Provide the [x, y] coordinate of the cell's center where the given text is located.  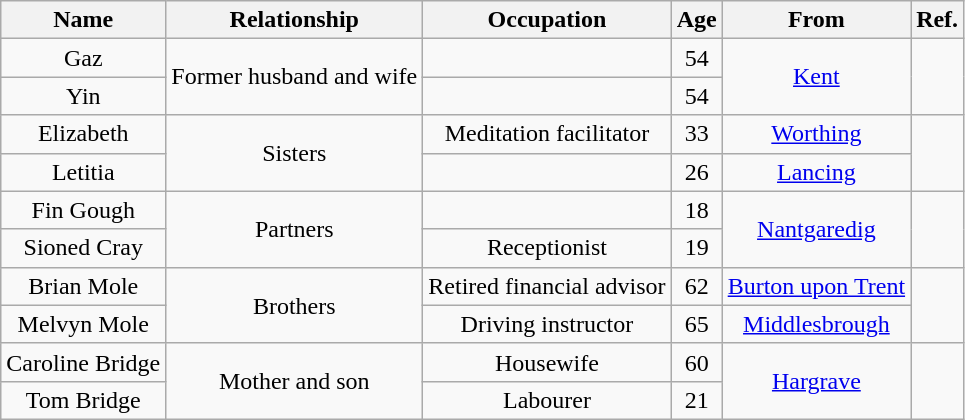
Gaz [84, 58]
65 [696, 324]
Yin [84, 96]
Burton upon Trent [816, 286]
Age [696, 20]
Fin Gough [84, 210]
Former husband and wife [294, 77]
Mother and son [294, 381]
Driving instructor [547, 324]
Sioned Cray [84, 248]
Sisters [294, 153]
Ref. [938, 20]
Labourer [547, 400]
26 [696, 172]
21 [696, 400]
Partners [294, 229]
Brian Mole [84, 286]
Brothers [294, 305]
Hargrave [816, 381]
33 [696, 134]
Worthing [816, 134]
Retired financial advisor [547, 286]
Meditation facilitator [547, 134]
Caroline Bridge [84, 362]
60 [696, 362]
Name [84, 20]
Elizabeth [84, 134]
Lancing [816, 172]
Letitia [84, 172]
Housewife [547, 362]
Relationship [294, 20]
18 [696, 210]
Nantgaredig [816, 229]
From [816, 20]
Tom Bridge [84, 400]
Middlesbrough [816, 324]
Occupation [547, 20]
Melvyn Mole [84, 324]
62 [696, 286]
19 [696, 248]
Kent [816, 77]
Receptionist [547, 248]
